Locate the cell with the specified text and output its [x, y] center coordinate. 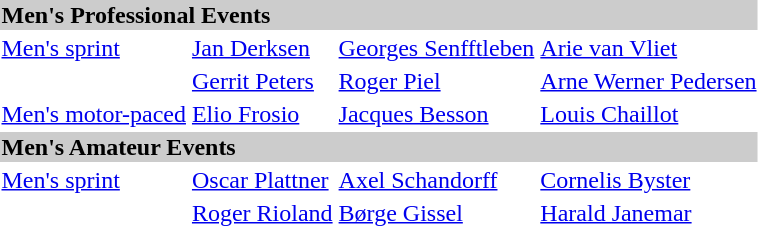
Roger Piel [436, 81]
Elio Frosio [262, 114]
Cornelis Byster [648, 180]
Men's Amateur Events [379, 147]
Gerrit Peters [262, 81]
Jan Derksen [262, 48]
Men's motor-paced [94, 114]
Arie van Vliet [648, 48]
Arne Werner Pedersen [648, 81]
Georges Senfftleben [436, 48]
Jacques Besson [436, 114]
Louis Chaillot [648, 114]
Men's Professional Events [379, 15]
Oscar Plattner [262, 180]
Axel Schandorff [436, 180]
